Return (x, y) of the center of cell containing provided text 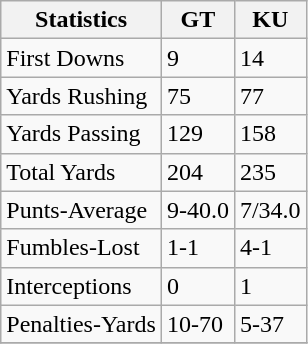
Penalties-Yards (82, 324)
158 (270, 134)
10-70 (198, 324)
7/34.0 (270, 210)
Interceptions (82, 286)
0 (198, 286)
KU (270, 20)
77 (270, 96)
First Downs (82, 58)
235 (270, 172)
Yards Rushing (82, 96)
129 (198, 134)
Statistics (82, 20)
GT (198, 20)
Yards Passing (82, 134)
Fumbles-Lost (82, 248)
4-1 (270, 248)
75 (198, 96)
1-1 (198, 248)
14 (270, 58)
Punts-Average (82, 210)
9 (198, 58)
5-37 (270, 324)
1 (270, 286)
9-40.0 (198, 210)
204 (198, 172)
Total Yards (82, 172)
